Output the [x, y] coordinate of the center of the cell containing the given text.  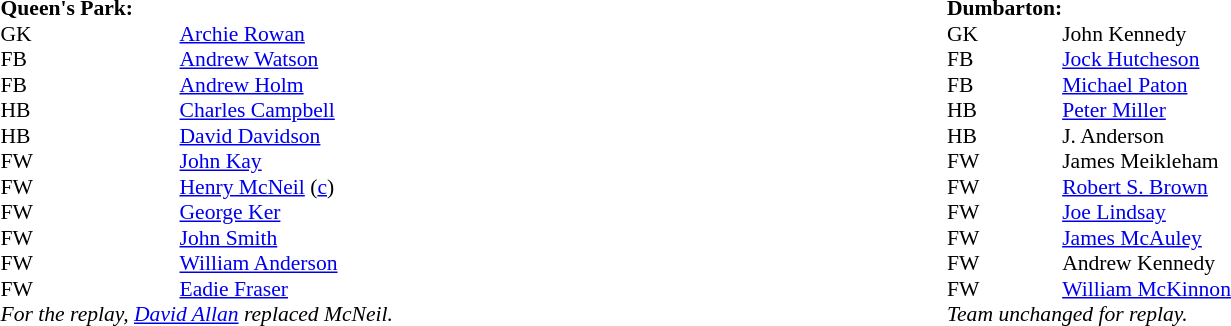
Archie Rowan [286, 34]
Joe Lindsay [1146, 213]
David Davidson [286, 136]
William Anderson [286, 263]
J. Anderson [1146, 136]
Peter Miller [1146, 111]
Andrew Watson [286, 59]
George Ker [286, 213]
Eadie Fraser [286, 289]
James McAuley [1146, 238]
Charles Campbell [286, 111]
John Kay [286, 161]
Robert S. Brown [1146, 187]
James Meikleham [1146, 161]
Henry McNeil (c) [286, 187]
Andrew Holm [286, 85]
Jock Hutcheson [1146, 59]
John Kennedy [1146, 34]
William McKinnon [1146, 289]
Michael Paton [1146, 85]
John Smith [286, 238]
Andrew Kennedy [1146, 263]
